Return the (x, y) coordinate for the center point of the cell that contains the specified text.  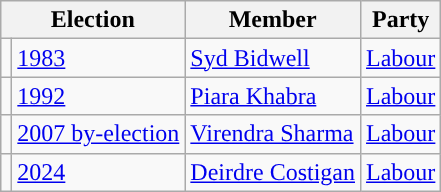
Syd Bidwell (273, 58)
Member (273, 20)
1983 (98, 58)
Deirdre Costigan (273, 172)
1992 (98, 96)
Piara Khabra (273, 96)
Election (93, 20)
Virendra Sharma (273, 134)
2007 by-election (98, 134)
Party (401, 20)
2024 (98, 172)
